Locate the cell with the specified text and output its [x, y] center coordinate. 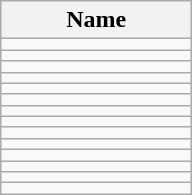
Name [96, 20]
